Return [X, Y] of the center of cell containing provided text 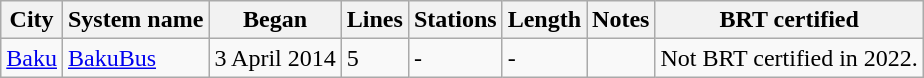
Baku [32, 58]
5 [374, 58]
System name [135, 20]
Began [275, 20]
Stations [455, 20]
City [32, 20]
BakuBus [135, 58]
Length [544, 20]
Not BRT certified in 2022. [789, 58]
BRT certified [789, 20]
Lines [374, 20]
Notes [621, 20]
3 April 2014 [275, 58]
